Identify which cell holds the provided text, then report its (X, Y) central coordinate. 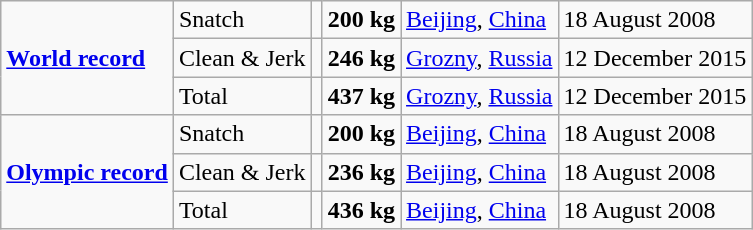
437 kg (361, 96)
236 kg (361, 172)
Olympic record (88, 172)
World record (88, 58)
436 kg (361, 210)
246 kg (361, 58)
